Locate the cell with the specified text and output its (x, y) center coordinate. 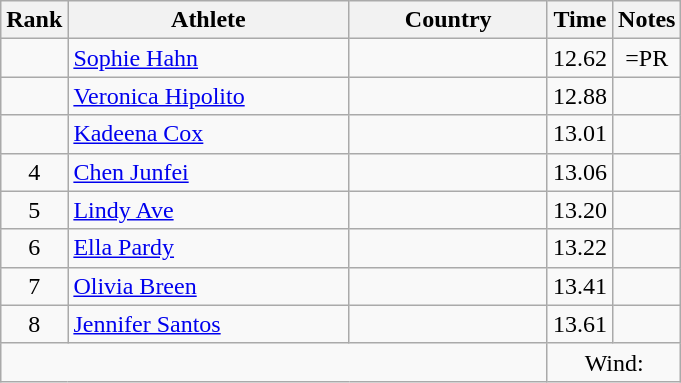
Lindy Ave (208, 210)
5 (34, 210)
Veronica Hipolito (208, 96)
8 (34, 324)
Chen Junfei (208, 172)
13.20 (580, 210)
6 (34, 248)
13.41 (580, 286)
13.01 (580, 134)
13.61 (580, 324)
=PR (647, 58)
Time (580, 20)
7 (34, 286)
Wind: (614, 362)
Kadeena Cox (208, 134)
12.62 (580, 58)
4 (34, 172)
Ella Pardy (208, 248)
Rank (34, 20)
12.88 (580, 96)
Athlete (208, 20)
Sophie Hahn (208, 58)
Notes (647, 20)
13.22 (580, 248)
Country (448, 20)
13.06 (580, 172)
Olivia Breen (208, 286)
Jennifer Santos (208, 324)
